Locate the cell with the specified text and output its [X, Y] center coordinate. 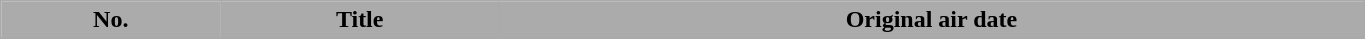
No. [111, 20]
Title [360, 20]
Original air date [932, 20]
